Determine the (X, Y) coordinate at the center of the cell enclosing the given text.  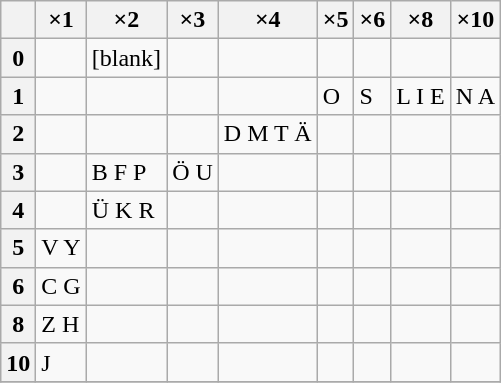
×6 (372, 20)
×5 (336, 20)
3 (18, 172)
0 (18, 58)
Ö U (193, 172)
2 (18, 134)
×2 (126, 20)
[blank] (126, 58)
1 (18, 96)
N A (475, 96)
×8 (420, 20)
S (372, 96)
V Y (61, 248)
×3 (193, 20)
×1 (61, 20)
Ü K R (126, 210)
B F P (126, 172)
×4 (268, 20)
J (61, 362)
C G (61, 286)
O (336, 96)
×10 (475, 20)
10 (18, 362)
4 (18, 210)
5 (18, 248)
L I E (420, 96)
Z H (61, 324)
D M T Ä (268, 134)
8 (18, 324)
6 (18, 286)
